Detect which cell encompasses the target text, then output its [X, Y] center coordinate. 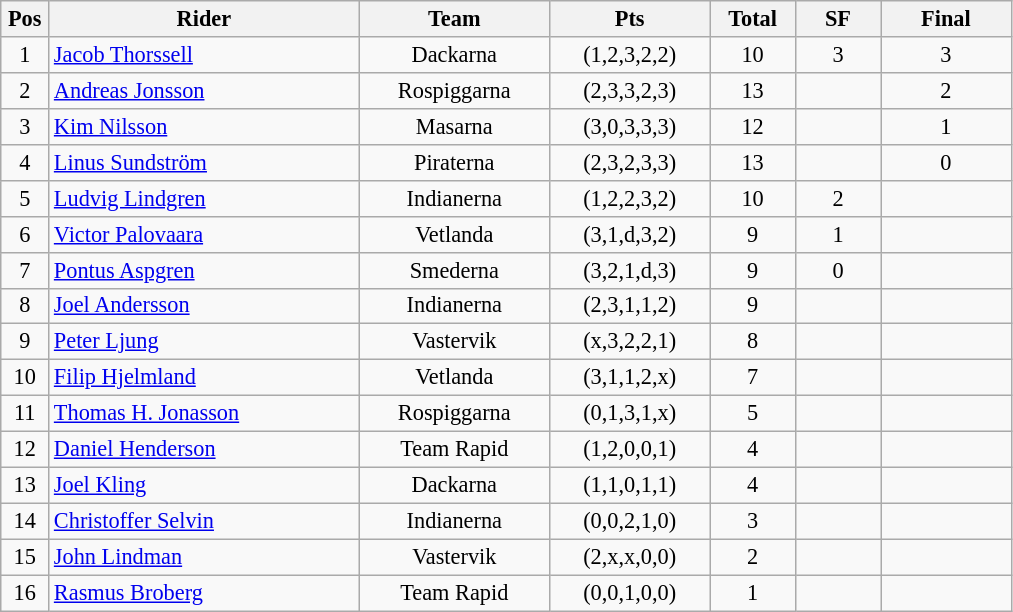
(2,3,3,2,3) [629, 90]
(2,x,x,0,0) [629, 557]
(3,2,1,d,3) [629, 270]
(0,0,1,0,0) [629, 593]
16 [25, 593]
6 [25, 234]
(3,0,3,3,3) [629, 126]
John Lindman [204, 557]
Rasmus Broberg [204, 593]
Thomas H. Jonasson [204, 414]
(2,3,1,1,2) [629, 306]
(3,1,1,2,x) [629, 378]
Pontus Aspgren [204, 270]
Joel Andersson [204, 306]
Smederna [454, 270]
Rider [204, 19]
Piraterna [454, 162]
(0,0,2,1,0) [629, 521]
(1,2,0,0,1) [629, 450]
(1,2,2,3,2) [629, 198]
Kim Nilsson [204, 126]
Peter Ljung [204, 342]
SF [838, 19]
Daniel Henderson [204, 450]
Team [454, 19]
Pts [629, 19]
14 [25, 521]
Masarna [454, 126]
Final [946, 19]
Total [752, 19]
(0,1,3,1,x) [629, 414]
Ludvig Lindgren [204, 198]
Jacob Thorssell [204, 55]
15 [25, 557]
(1,1,0,1,1) [629, 485]
Pos [25, 19]
(2,3,2,3,3) [629, 162]
(3,1,d,3,2) [629, 234]
Victor Palovaara [204, 234]
Linus Sundström [204, 162]
(x,3,2,2,1) [629, 342]
Filip Hjelmland [204, 378]
11 [25, 414]
Joel Kling [204, 485]
Christoffer Selvin [204, 521]
Andreas Jonsson [204, 90]
(1,2,3,2,2) [629, 55]
